Pinpoint the cell where the given text exists, returning its [X, Y] midpoint coordinate. 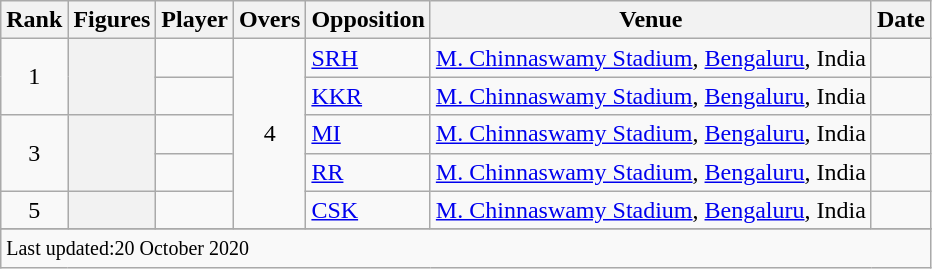
Rank [34, 20]
Player [195, 20]
Opposition [368, 20]
SRH [368, 58]
KKR [368, 96]
4 [270, 134]
Figures [112, 20]
Date [900, 20]
Overs [270, 20]
Venue [650, 20]
Last updated:20 October 2020 [466, 248]
MI [368, 134]
1 [34, 77]
3 [34, 153]
RR [368, 172]
5 [34, 210]
CSK [368, 210]
